Pinpoint the cell where the given text exists, returning its (X, Y) midpoint coordinate. 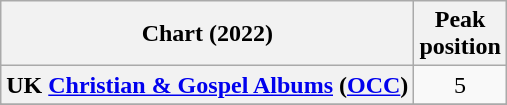
UK Christian & Gospel Albums (OCC) (208, 85)
5 (460, 85)
Peakposition (460, 34)
Chart (2022) (208, 34)
